Determine the (X, Y) coordinate at the center of the cell enclosing the given text.  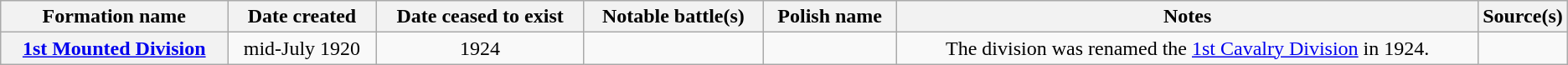
Notes (1188, 17)
1924 (480, 48)
Source(s) (1523, 17)
Date ceased to exist (480, 17)
Formation name (114, 17)
The division was renamed the 1st Cavalry Division in 1924. (1188, 48)
Date created (302, 17)
1st Mounted Division (114, 48)
Polish name (830, 17)
Notable battle(s) (673, 17)
mid-July 1920 (302, 48)
